Scan for the cell matching the given text and deliver its (X, Y) coordinate at center. 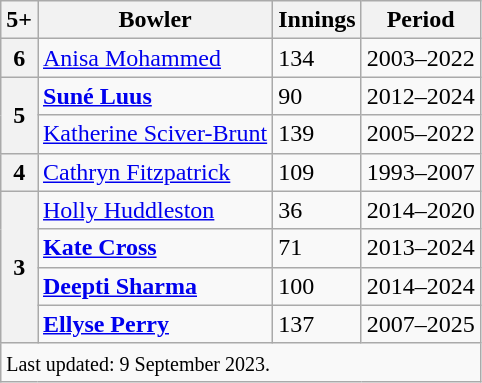
2013–2024 (420, 248)
Katherine Sciver-Brunt (156, 134)
3 (20, 267)
36 (317, 210)
139 (317, 134)
71 (317, 248)
2003–2022 (420, 58)
Bowler (156, 20)
Anisa Mohammed (156, 58)
1993–2007 (420, 172)
2007–2025 (420, 324)
Suné Luus (156, 96)
Period (420, 20)
109 (317, 172)
Innings (317, 20)
2014–2020 (420, 210)
100 (317, 286)
90 (317, 96)
134 (317, 58)
Deepti Sharma (156, 286)
137 (317, 324)
2014–2024 (420, 286)
5 (20, 115)
Holly Huddleston (156, 210)
4 (20, 172)
2012–2024 (420, 96)
2005–2022 (420, 134)
Ellyse Perry (156, 324)
6 (20, 58)
Kate Cross (156, 248)
Last updated: 9 September 2023. (240, 362)
Cathryn Fitzpatrick (156, 172)
5+ (20, 20)
